Identify which cell holds the provided text, then report its (x, y) central coordinate. 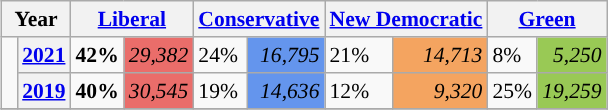
9,320 (440, 91)
16,795 (286, 55)
40% (96, 91)
42% (96, 55)
Liberal (132, 19)
2021 (44, 55)
30,545 (158, 91)
14,713 (440, 55)
5,250 (572, 55)
24% (220, 55)
29,382 (158, 55)
25% (512, 91)
New Democratic (406, 19)
Conservative (258, 19)
19% (220, 91)
8% (512, 55)
2019 (44, 91)
19,259 (572, 91)
Year (36, 19)
14,636 (286, 91)
21% (358, 55)
Green (546, 19)
12% (358, 91)
